Identify which cell holds the provided text, then report its (x, y) central coordinate. 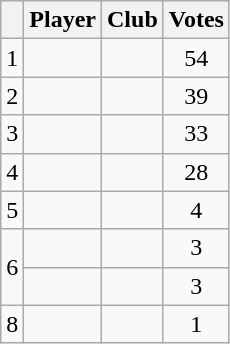
33 (196, 134)
Votes (196, 20)
5 (12, 210)
54 (196, 58)
39 (196, 96)
28 (196, 172)
Player (63, 20)
6 (12, 267)
2 (12, 96)
8 (12, 324)
Club (133, 20)
